Determine the [x, y] coordinate at the center of the cell enclosing the given text.  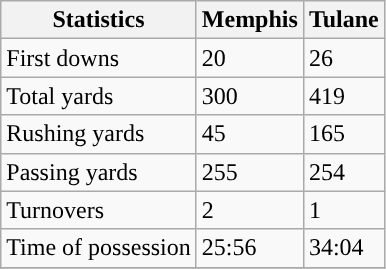
Memphis [250, 20]
300 [250, 96]
419 [344, 96]
First downs [99, 58]
254 [344, 172]
Turnovers [99, 210]
45 [250, 134]
Rushing yards [99, 134]
34:04 [344, 248]
26 [344, 58]
1 [344, 210]
2 [250, 210]
165 [344, 134]
Statistics [99, 20]
25:56 [250, 248]
20 [250, 58]
Tulane [344, 20]
Total yards [99, 96]
Passing yards [99, 172]
Time of possession [99, 248]
255 [250, 172]
